Scan for the cell matching the given text and deliver its (X, Y) coordinate at center. 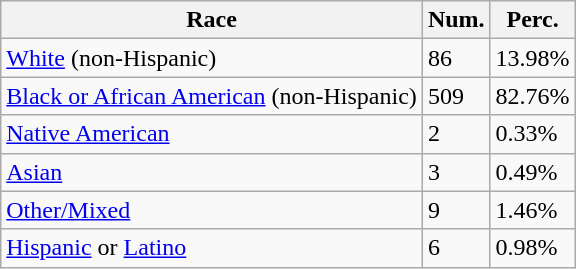
Black or African American (non-Hispanic) (212, 96)
509 (456, 96)
0.49% (532, 172)
9 (456, 210)
Other/Mixed (212, 210)
Perc. (532, 20)
82.76% (532, 96)
13.98% (532, 58)
Asian (212, 172)
1.46% (532, 210)
Native American (212, 134)
0.98% (532, 248)
2 (456, 134)
3 (456, 172)
6 (456, 248)
Hispanic or Latino (212, 248)
Race (212, 20)
White (non-Hispanic) (212, 58)
86 (456, 58)
0.33% (532, 134)
Num. (456, 20)
